Locate the cell with the specified text and output its (x, y) center coordinate. 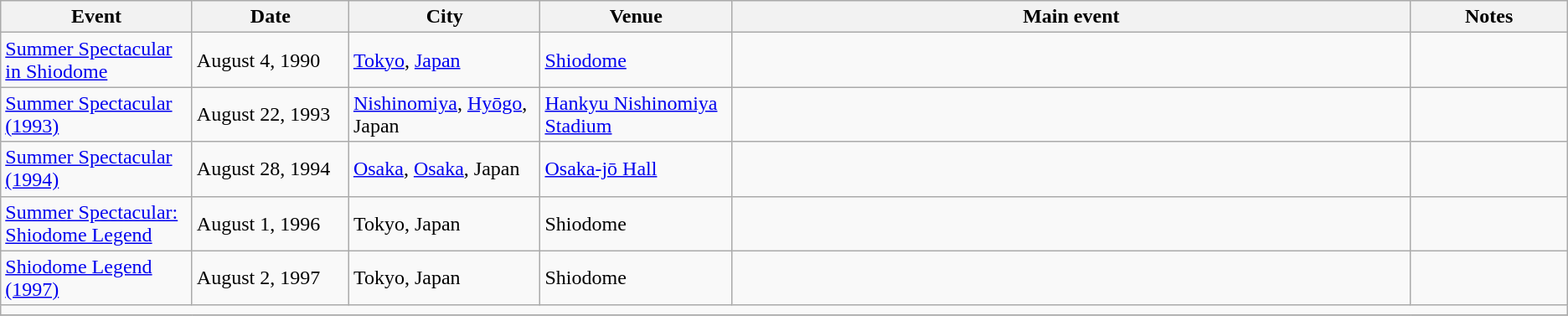
Summer Spectacular (1994) (97, 169)
Shiodome Legend (1997) (97, 278)
Venue (637, 17)
August 22, 1993 (270, 114)
City (444, 17)
Main event (1072, 17)
Summer Spectacular (1993) (97, 114)
August 4, 1990 (270, 60)
Event (97, 17)
Hankyu Nishinomiya Stadium (637, 114)
Notes (1489, 17)
Osaka-jō Hall (637, 169)
Date (270, 17)
August 1, 1996 (270, 223)
Nishinomiya, Hyōgo, Japan (444, 114)
Summer Spectacular: Shiodome Legend (97, 223)
August 2, 1997 (270, 278)
Osaka, Osaka, Japan (444, 169)
August 28, 1994 (270, 169)
Summer Spectacular in Shiodome (97, 60)
